Scan for the cell matching the given text and deliver its [X, Y] coordinate at center. 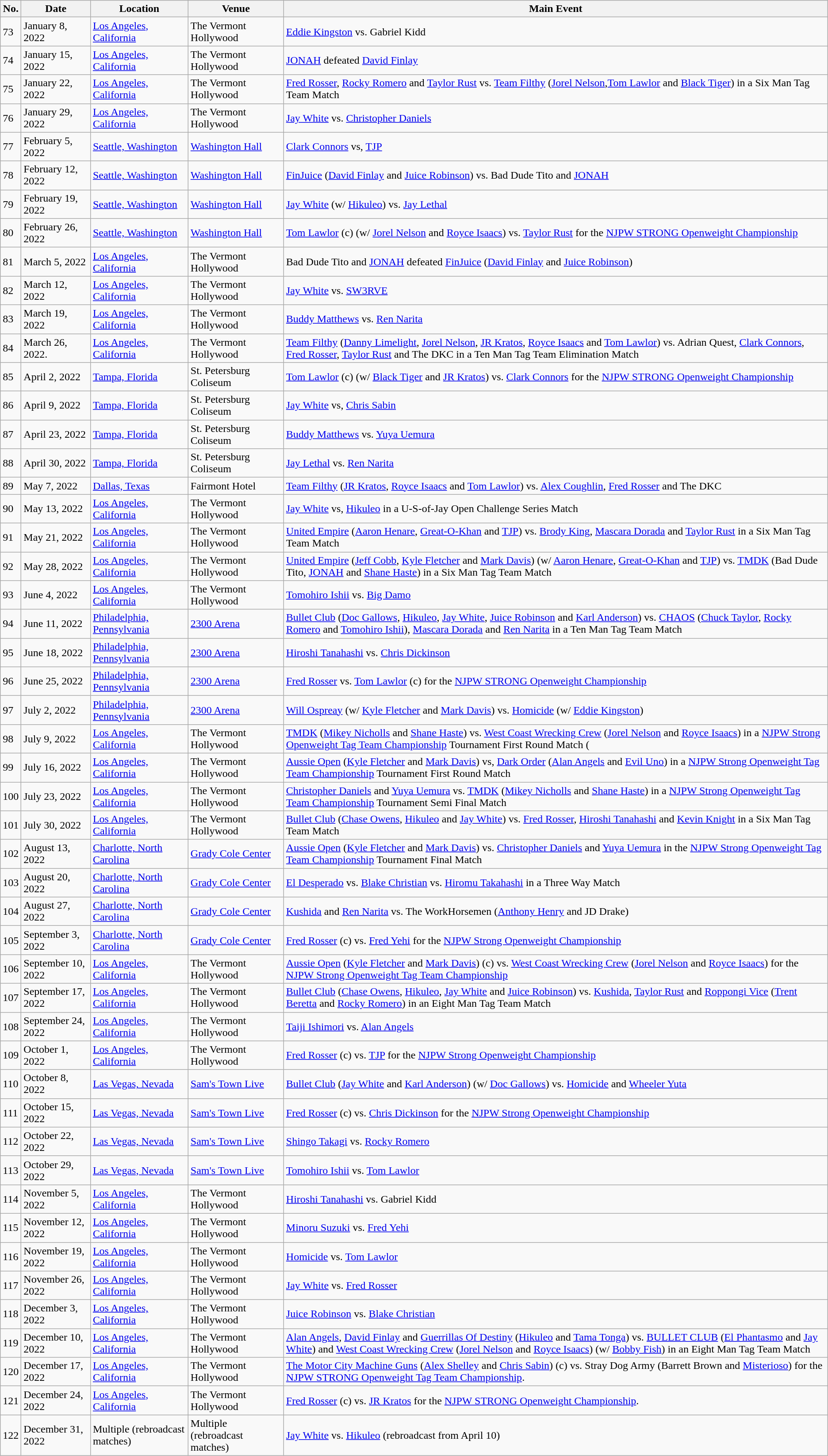
November 19, 2022 [56, 1257]
July 16, 2022 [56, 768]
Tomohiro Ishii vs. Tom Lawlor [556, 1170]
Taiji Ishimori vs. Alan Angels [556, 1027]
Clark Connors vs, TJP [556, 147]
June 18, 2022 [56, 653]
103 [11, 883]
July 23, 2022 [56, 796]
111 [11, 1112]
81 [11, 262]
FinJuice (David Finlay and Juice Robinson) vs. Bad Dude Tito and JONAH [556, 175]
JONAH defeated David Finlay [556, 60]
January 22, 2022 [56, 89]
March 19, 2022 [56, 319]
November 26, 2022 [56, 1286]
El Desperado vs. Blake Christian vs. Hiromu Takahashi in a Three Way Match [556, 883]
Buddy Matthews vs. Ren Narita [556, 319]
Jay White vs, Chris Sabin [556, 406]
October 8, 2022 [56, 1084]
114 [11, 1199]
Eddie Kingston vs. Gabriel Kidd [556, 32]
Date [56, 9]
June 25, 2022 [56, 681]
February 5, 2022 [56, 147]
99 [11, 768]
113 [11, 1170]
March 5, 2022 [56, 262]
117 [11, 1286]
109 [11, 1055]
87 [11, 434]
Minoru Suzuki vs. Fred Yehi [556, 1227]
100 [11, 796]
Kushida and Ren Narita vs. The WorkHorsemen (Anthony Henry and JD Drake) [556, 912]
120 [11, 1372]
Dallas, Texas [139, 486]
94 [11, 623]
September 3, 2022 [56, 940]
Jay White vs. Fred Rosser [556, 1286]
107 [11, 997]
78 [11, 175]
December 17, 2022 [56, 1372]
April 9, 2022 [56, 406]
May 13, 2022 [56, 508]
November 5, 2022 [56, 1199]
91 [11, 538]
98 [11, 738]
83 [11, 319]
October 15, 2022 [56, 1112]
October 1, 2022 [56, 1055]
Hiroshi Tanahashi vs. Chris Dickinson [556, 653]
Fred Rosser (c) vs. Chris Dickinson for the NJPW Strong Openweight Championship [556, 1112]
No. [11, 9]
January 15, 2022 [56, 60]
79 [11, 204]
Fred Rosser vs. Tom Lawlor (c) for the NJPW STRONG Openweight Championship [556, 681]
77 [11, 147]
September 17, 2022 [56, 997]
93 [11, 595]
Jay White vs. Hikuleo (rebroadcast from April 10) [556, 1435]
95 [11, 653]
Bad Dude Tito and JONAH defeated FinJuice (David Finlay and Juice Robinson) [556, 262]
Fred Rosser (c) vs. Fred Yehi for the NJPW Strong Openweight Championship [556, 940]
112 [11, 1142]
October 29, 2022 [56, 1170]
Bullet Club (Jay White and Karl Anderson) (w/ Doc Gallows) vs. Homicide and Wheeler Yuta [556, 1084]
80 [11, 233]
June 4, 2022 [56, 595]
86 [11, 406]
74 [11, 60]
Tom Lawlor (c) (w/ Jorel Nelson and Royce Isaacs) vs. Taylor Rust for the NJPW STRONG Openweight Championship [556, 233]
Fairmont Hotel [236, 486]
Fred Rosser (c) vs. JR Kratos for the NJPW STRONG Openweight Championship. [556, 1401]
May 21, 2022 [56, 538]
October 22, 2022 [56, 1142]
Juice Robinson vs. Blake Christian [556, 1314]
September 24, 2022 [56, 1027]
December 24, 2022 [56, 1401]
March 26, 2022. [56, 348]
84 [11, 348]
Bullet Club (Chase Owens, Hikuleo and Jay White) vs. Fred Rosser, Hiroshi Tanahashi and Kevin Knight in a Six Man Tag Team Match [556, 825]
Homicide vs. Tom Lawlor [556, 1257]
March 12, 2022 [56, 290]
85 [11, 377]
122 [11, 1435]
Tom Lawlor (c) (w/ Black Tiger and JR Kratos) vs. Clark Connors for the NJPW STRONG Openweight Championship [556, 377]
76 [11, 118]
89 [11, 486]
Will Ospreay (w/ Kyle Fletcher and Mark Davis) vs. Homicide (w/ Eddie Kingston) [556, 710]
108 [11, 1027]
November 12, 2022 [56, 1227]
Shingo Takagi vs. Rocky Romero [556, 1142]
121 [11, 1401]
88 [11, 463]
May 28, 2022 [56, 566]
Jay White vs, Hikuleo in a U-S-of-Jay Open Challenge Series Match [556, 508]
Tomohiro Ishii vs. Big Damo [556, 595]
Venue [236, 9]
Jay White (w/ Hikuleo) vs. Jay Lethal [556, 204]
January 8, 2022 [56, 32]
115 [11, 1227]
106 [11, 969]
Fred Rosser, Rocky Romero and Taylor Rust vs. Team Filthy (Jorel Nelson,Tom Lawlor and Black Tiger) in a Six Man Tag Team Match [556, 89]
Hiroshi Tanahashi vs. Gabriel Kidd [556, 1199]
Fred Rosser (c) vs. TJP for the NJPW Strong Openweight Championship [556, 1055]
February 26, 2022 [56, 233]
Buddy Matthews vs. Yuya Uemura [556, 434]
July 30, 2022 [56, 825]
119 [11, 1343]
August 20, 2022 [56, 883]
April 23, 2022 [56, 434]
United Empire (Aaron Henare, Great-O-Khan and TJP) vs. Brody King, Mascara Dorada and Taylor Rust in a Six Man Tag Team Match [556, 538]
Team Filthy (JR Kratos, Royce Isaacs and Tom Lawlor) vs. Alex Coughlin, Fred Rosser and The DKC [556, 486]
December 3, 2022 [56, 1314]
73 [11, 32]
December 10, 2022 [56, 1343]
January 29, 2022 [56, 118]
August 13, 2022 [56, 854]
June 11, 2022 [56, 623]
April 2, 2022 [56, 377]
August 27, 2022 [56, 912]
December 31, 2022 [56, 1435]
101 [11, 825]
110 [11, 1084]
May 7, 2022 [56, 486]
July 9, 2022 [56, 738]
96 [11, 681]
102 [11, 854]
116 [11, 1257]
75 [11, 89]
Jay White vs. SW3RVE [556, 290]
July 2, 2022 [56, 710]
118 [11, 1314]
February 19, 2022 [56, 204]
February 12, 2022 [56, 175]
82 [11, 290]
September 10, 2022 [56, 969]
97 [11, 710]
105 [11, 940]
90 [11, 508]
Jay White vs. Christopher Daniels [556, 118]
Jay Lethal vs. Ren Narita [556, 463]
92 [11, 566]
Main Event [556, 9]
Location [139, 9]
April 30, 2022 [56, 463]
104 [11, 912]
